For the text-containing cell, return its midpoint in [x, y] coordinate format. 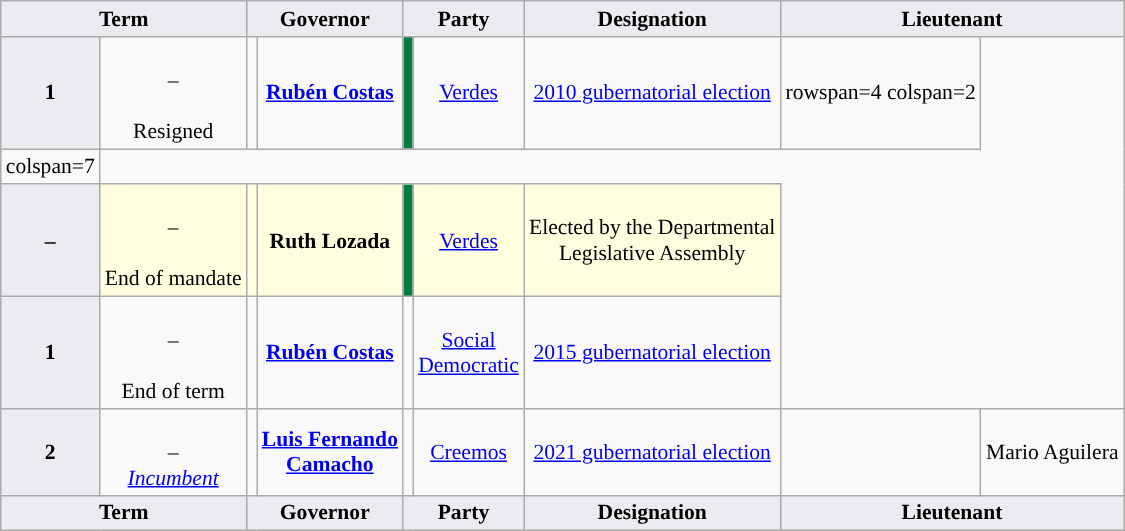
rowspan=4 colspan=2 [880, 93]
2 [50, 452]
–End of term [174, 353]
SocialDemocratic [468, 353]
Mario Aguilera [1052, 452]
–End of mandate [174, 241]
colspan=7 [50, 167]
2021 gubernatorial election [652, 452]
Luis FernandoCamacho [330, 452]
Elected by the DepartmentalLegislative Assembly [652, 241]
2010 gubernatorial election [652, 93]
– [50, 241]
–Incumbent [174, 452]
2015 gubernatorial election [652, 353]
Creemos [468, 452]
–Resigned [174, 93]
Ruth Lozada [330, 241]
